Extract the [X, Y] coordinate from the center of the cell holding the provided text.  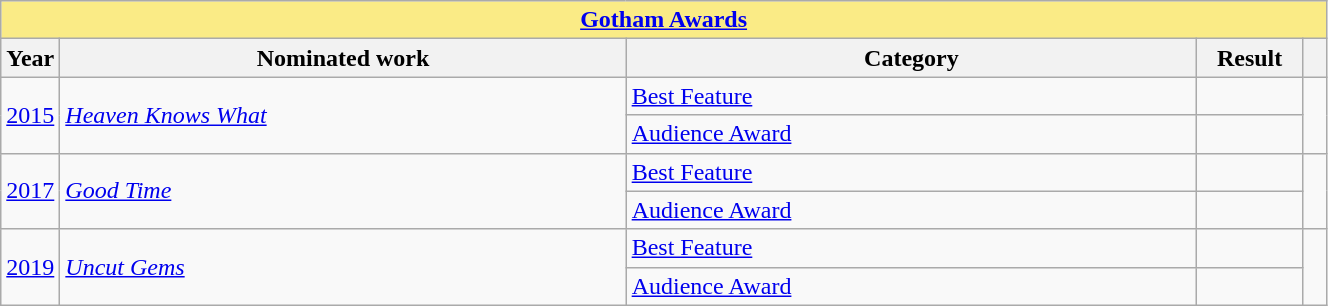
Gotham Awards [664, 20]
Uncut Gems [343, 267]
Result [1250, 58]
Category [912, 58]
Year [30, 58]
2015 [30, 115]
Nominated work [343, 58]
Heaven Knows What [343, 115]
2019 [30, 267]
Good Time [343, 191]
2017 [30, 191]
